Determine the (x, y) coordinate at the center of the cell enclosing the given text.  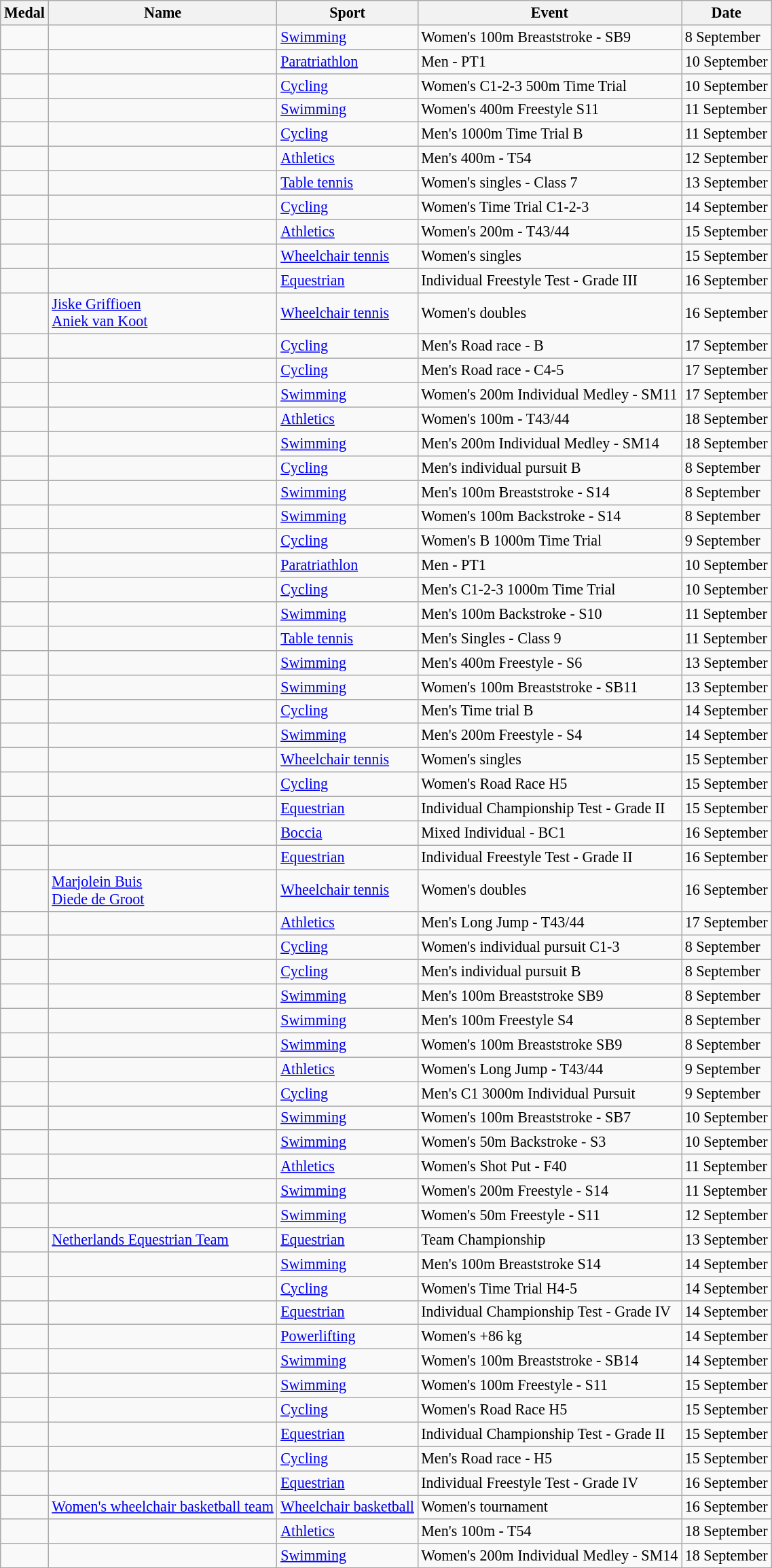
Women's 100m Breaststroke - SB7 (549, 1118)
Men's 200m Freestyle - S4 (549, 736)
Individual Championship Test - Grade IV (549, 1313)
Men's Road race - H5 (549, 1459)
Men's 100m Breaststroke S14 (549, 1264)
Women's 200m Freestyle - S14 (549, 1191)
Women's 200m Individual Medley - SM11 (549, 395)
Women's wheelchair basketball team (163, 1507)
Date (727, 12)
Women's 200m Individual Medley - SM14 (549, 1556)
Team Championship (549, 1239)
Women's 400m Freestyle S11 (549, 110)
Women's 100m Breaststroke - SB14 (549, 1361)
Women's Shot Put - F40 (549, 1166)
Wheelchair basketball (348, 1507)
Men's 200m Individual Medley - SM14 (549, 444)
Men's 400m - T54 (549, 158)
Medal (24, 12)
Individual Freestyle Test - Grade IV (549, 1482)
Individual Freestyle Test - Grade II (549, 857)
Women's Long Jump - T43/44 (549, 1069)
Individual Freestyle Test - Grade III (549, 280)
Name (163, 12)
Women's Time Trial H4-5 (549, 1288)
Women's individual pursuit C1-3 (549, 948)
Women's B 1000m Time Trial (549, 541)
Men's Road race - B (549, 346)
Men's Long Jump - T43/44 (549, 923)
Men's 100m Freestyle S4 (549, 1020)
Women's singles - Class 7 (549, 183)
Men's Time trial B (549, 711)
Men's Singles - Class 9 (549, 638)
Women's tournament (549, 1507)
Women's 100m Freestyle - S11 (549, 1385)
Men's 1000m Time Trial B (549, 135)
Women's Time Trial C1-2-3 (549, 207)
Women's 200m - T43/44 (549, 232)
Men's C1 3000m Individual Pursuit (549, 1093)
Men's 100m - T54 (549, 1531)
Women's C1-2-3 500m Time Trial (549, 86)
Men's 100m Breaststroke SB9 (549, 996)
Netherlands Equestrian Team (163, 1239)
Women's +86 kg (549, 1337)
Sport (348, 12)
Men's 400m Freestyle - S6 (549, 662)
Women's 100m - T43/44 (549, 419)
Women's 50m Freestyle - S11 (549, 1215)
Women's 100m Backstroke - S14 (549, 516)
Men's 100m Breaststroke - S14 (549, 492)
Mixed Individual - BC1 (549, 833)
Jiske Griffioen Aniek van Koot (163, 313)
Marjolein Buis Diede de Groot (163, 890)
Women's 100m Breaststroke - SB11 (549, 687)
Event (549, 12)
Men's 100m Backstroke - S10 (549, 613)
Women's 100m Breaststroke - SB9 (549, 37)
Powerlifting (348, 1337)
Women's 50m Backstroke - S3 (549, 1142)
Women's 100m Breaststroke SB9 (549, 1045)
Boccia (348, 833)
Men's Road race - C4-5 (549, 370)
Men's C1-2-3 1000m Time Trial (549, 590)
